From the cell containing the given text, extract its center point as (x, y) coordinate. 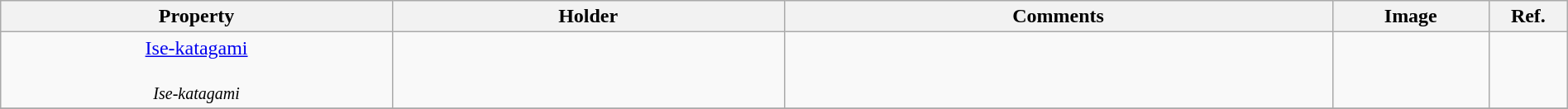
Image (1411, 17)
Ref. (1528, 17)
Ise-katagamiIse-katagami (197, 70)
Property (197, 17)
Comments (1059, 17)
Holder (588, 17)
